Output the [X, Y] coordinate of the center of the cell containing the given text.  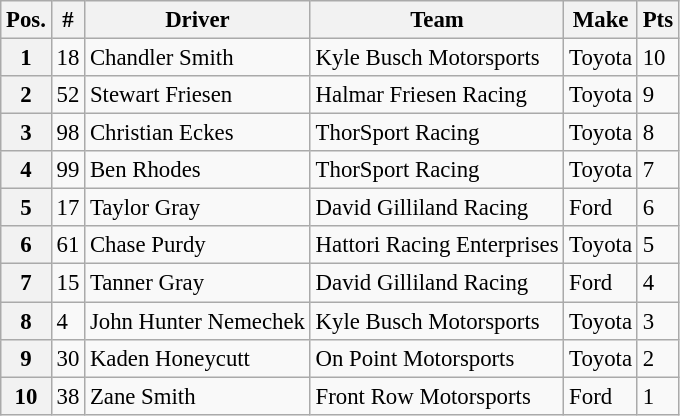
17 [68, 208]
Driver [198, 20]
Tanner Gray [198, 283]
# [68, 20]
99 [68, 170]
15 [68, 283]
Ben Rhodes [198, 170]
Pts [658, 20]
Make [601, 20]
John Hunter Nemechek [198, 321]
52 [68, 95]
Kaden Honeycutt [198, 358]
Hattori Racing Enterprises [437, 245]
Chase Purdy [198, 245]
Taylor Gray [198, 208]
Christian Eckes [198, 133]
61 [68, 245]
Zane Smith [198, 396]
Chandler Smith [198, 58]
Front Row Motorsports [437, 396]
On Point Motorsports [437, 358]
98 [68, 133]
38 [68, 396]
Stewart Friesen [198, 95]
Halmar Friesen Racing [437, 95]
Pos. [26, 20]
18 [68, 58]
Team [437, 20]
30 [68, 358]
